Pinpoint the cell where the given text exists, returning its (X, Y) midpoint coordinate. 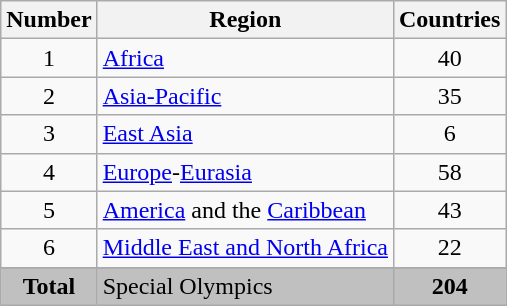
Countries (449, 20)
Asia-Pacific (245, 96)
3 (49, 134)
Middle East and North Africa (245, 248)
2 (49, 96)
43 (449, 210)
Number (49, 20)
Region (245, 20)
5 (49, 210)
1 (49, 58)
America and the Caribbean (245, 210)
Africa (245, 58)
35 (449, 96)
Special Olympics (245, 286)
East Asia (245, 134)
Europe-Eurasia (245, 172)
4 (49, 172)
204 (449, 286)
40 (449, 58)
58 (449, 172)
22 (449, 248)
Total (49, 286)
